Pinpoint the cell where the given text exists, returning its (x, y) midpoint coordinate. 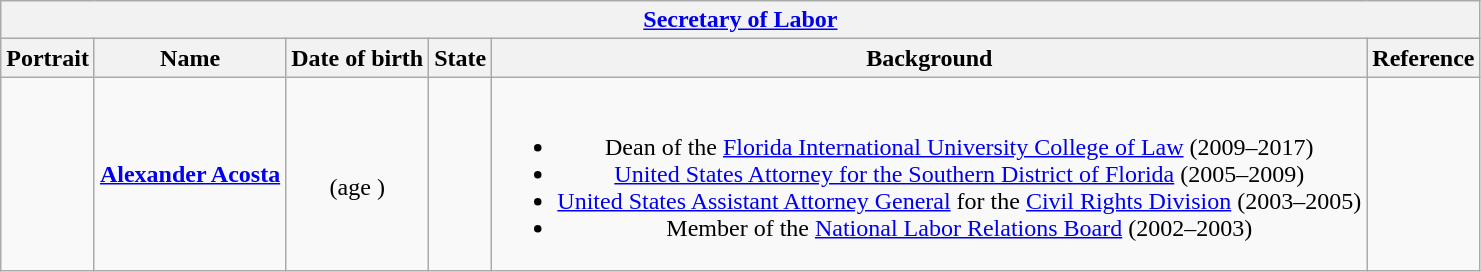
Portrait (48, 58)
Name (190, 58)
Background (930, 58)
(age ) (358, 174)
Alexander Acosta (190, 174)
State (460, 58)
Secretary of Labor (740, 20)
Date of birth (358, 58)
Reference (1424, 58)
